Identify which cell holds the provided text, then report its [x, y] central coordinate. 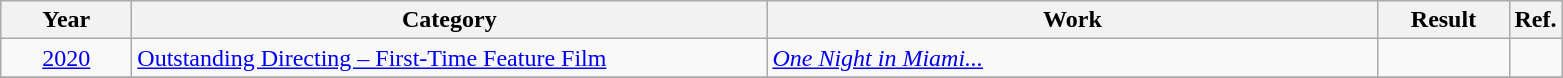
Outstanding Directing – First-Time Feature Film [450, 58]
2020 [66, 58]
Category [450, 20]
Ref. [1536, 20]
Year [66, 20]
One Night in Miami... [1072, 58]
Result [1444, 20]
Work [1072, 20]
